Find where the given text appears and provide that cell's center as [x, y] coordinate. 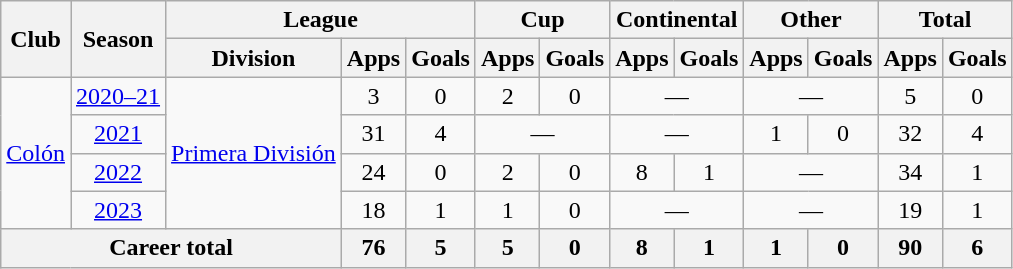
2020–21 [118, 96]
Other [811, 20]
90 [910, 248]
Cup [542, 20]
3 [373, 96]
19 [910, 210]
Primera División [254, 153]
League [321, 20]
34 [910, 172]
2023 [118, 210]
2021 [118, 134]
Season [118, 39]
Colón [36, 153]
Career total [172, 248]
32 [910, 134]
31 [373, 134]
Division [254, 58]
6 [977, 248]
2022 [118, 172]
Total [945, 20]
18 [373, 210]
24 [373, 172]
76 [373, 248]
Continental [677, 20]
Club [36, 39]
